Determine the [x, y] coordinate at the center of the cell enclosing the given text.  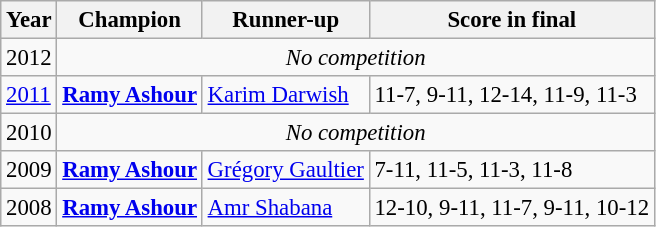
Champion [130, 20]
2010 [29, 133]
Grégory Gaultier [286, 170]
Score in final [512, 20]
11-7, 9-11, 12-14, 11-9, 11-3 [512, 95]
2012 [29, 58]
2008 [29, 208]
7-11, 11-5, 11-3, 11-8 [512, 170]
Karim Darwish [286, 95]
Runner-up [286, 20]
2011 [29, 95]
12-10, 9-11, 11-7, 9-11, 10-12 [512, 208]
Year [29, 20]
Amr Shabana [286, 208]
2009 [29, 170]
